Scan for the cell matching the given text and deliver its [x, y] coordinate at center. 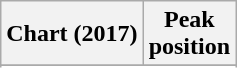
Peakposition [189, 34]
Chart (2017) [72, 34]
